Extract the (X, Y) coordinate from the center of the cell holding the provided text.  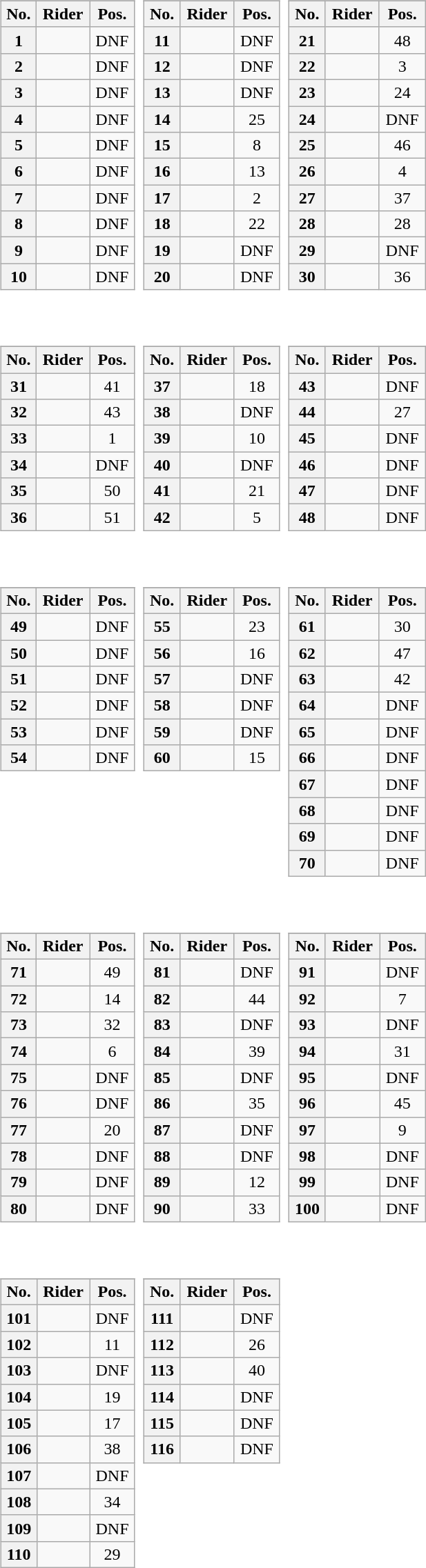
102 (19, 1344)
110 (19, 1554)
62 (307, 653)
95 (308, 1078)
77 (18, 1130)
54 (18, 758)
105 (19, 1423)
87 (162, 1130)
82 (162, 999)
96 (308, 1104)
83 (162, 1025)
109 (19, 1528)
78 (18, 1156)
90 (162, 1209)
98 (308, 1156)
53 (18, 732)
67 (307, 784)
74 (18, 1051)
108 (19, 1502)
56 (162, 653)
64 (307, 706)
116 (162, 1449)
57 (162, 679)
72 (18, 999)
70 (307, 863)
91 (308, 973)
101 (19, 1318)
66 (307, 758)
63 (307, 679)
107 (19, 1476)
93 (308, 1025)
58 (162, 706)
84 (162, 1051)
112 (162, 1344)
75 (18, 1078)
88 (162, 1156)
61 (307, 626)
No. Rider Pos. 81 DNF 82 44 83 DNF 84 39 85 DNF 86 35 87 DNF 88 DNF 89 12 90 33 (214, 1068)
No. Rider Pos. 55 23 56 16 57 DNF 58 DNF 59 DNF 60 15 (214, 722)
69 (307, 837)
76 (18, 1104)
113 (162, 1371)
81 (162, 973)
99 (308, 1182)
100 (308, 1209)
55 (162, 626)
No. Rider Pos. 37 18 38 DNF 39 10 40 DNF 41 21 42 5 (214, 429)
97 (308, 1130)
85 (162, 1078)
59 (162, 732)
111 (162, 1318)
89 (162, 1182)
106 (19, 1449)
65 (307, 732)
60 (162, 758)
114 (162, 1397)
52 (18, 706)
80 (18, 1209)
68 (307, 811)
79 (18, 1182)
115 (162, 1423)
103 (19, 1371)
71 (18, 973)
94 (308, 1051)
104 (19, 1397)
92 (308, 999)
73 (18, 1025)
86 (162, 1104)
